Identify which cell holds the provided text, then report its [x, y] central coordinate. 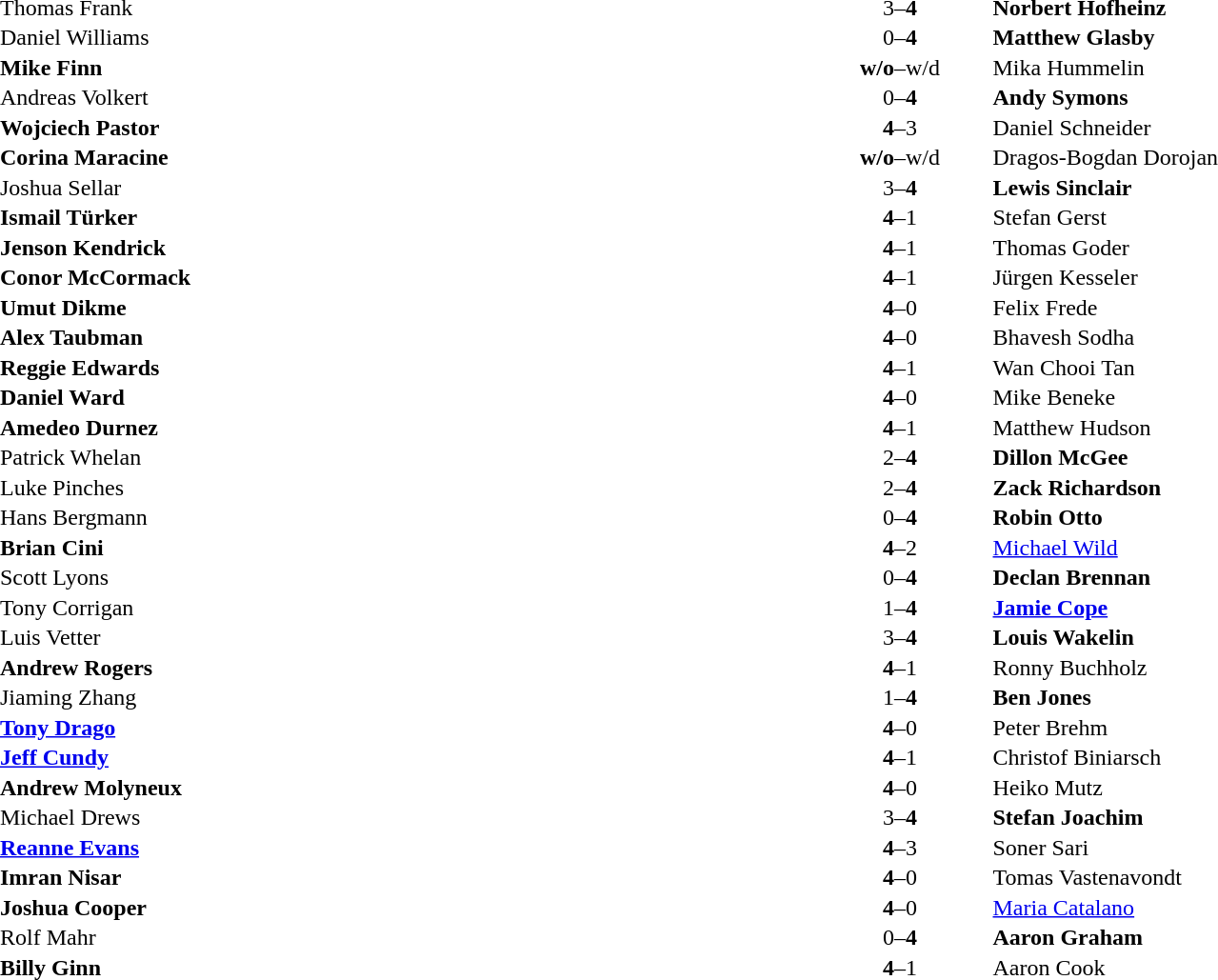
4–2 [899, 548]
